Capture the cell that displays the provided text and extract its [x, y] central coordinate. 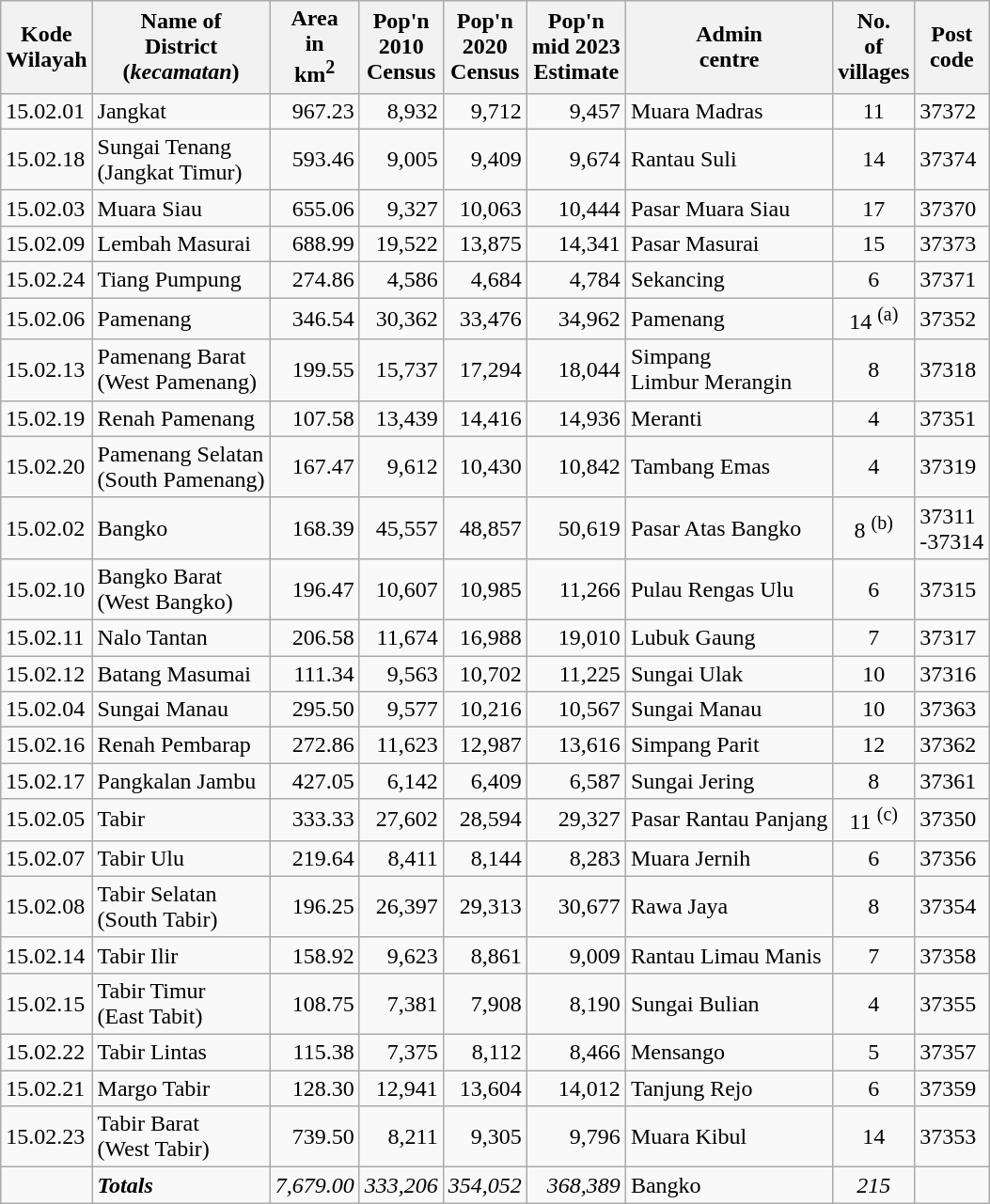
9,623 [401, 955]
15.02.13 [47, 370]
Tabir Ulu [181, 858]
10,216 [485, 710]
7,908 [485, 1004]
No. of villages [874, 47]
37359 [951, 1088]
30,677 [575, 906]
108.75 [314, 1004]
37317 [951, 637]
Tabir Barat (West Tabir) [181, 1137]
206.58 [314, 637]
8,144 [485, 858]
4,784 [575, 280]
27,602 [401, 820]
37319 [951, 466]
14,012 [575, 1088]
Pasar Masurai [729, 243]
8,932 [401, 111]
29,327 [575, 820]
37350 [951, 820]
30,362 [401, 320]
8,411 [401, 858]
Rantau Limau Manis [729, 955]
Tabir Lintas [181, 1053]
15.02.16 [47, 745]
Sungai Bulian [729, 1004]
115.38 [314, 1053]
37371 [951, 280]
37363 [951, 710]
333,206 [401, 1185]
15.02.17 [47, 781]
50,619 [575, 528]
11,225 [575, 674]
12,941 [401, 1088]
Simpang Limbur Merangin [729, 370]
Pangkalan Jambu [181, 781]
9,577 [401, 710]
593.46 [314, 160]
199.55 [314, 370]
48,857 [485, 528]
10,063 [485, 208]
8 (b) [874, 528]
15.02.10 [47, 588]
8,283 [575, 858]
Pop'n 2020Census [485, 47]
37357 [951, 1053]
274.86 [314, 280]
17,294 [485, 370]
128.30 [314, 1088]
Pasar Atas Bangko [729, 528]
295.50 [314, 710]
15.02.21 [47, 1088]
Mensango [729, 1053]
Sungai Tenang (Jangkat Timur) [181, 160]
Totals [181, 1185]
5 [874, 1053]
11,623 [401, 745]
10,444 [575, 208]
15.02.22 [47, 1053]
Lubuk Gaung [729, 637]
37373 [951, 243]
37354 [951, 906]
Pulau Rengas Ulu [729, 588]
26,397 [401, 906]
15.02.01 [47, 111]
111.34 [314, 674]
15.02.09 [47, 243]
Postcode [951, 47]
Tanjung Rejo [729, 1088]
688.99 [314, 243]
9,327 [401, 208]
Muara Kibul [729, 1137]
14 (a) [874, 320]
Rantau Suli [729, 160]
Renah Pembarap [181, 745]
37352 [951, 320]
28,594 [485, 820]
15.02.06 [47, 320]
158.92 [314, 955]
9,409 [485, 160]
37356 [951, 858]
17 [874, 208]
7,679.00 [314, 1185]
15.02.19 [47, 418]
4,684 [485, 280]
9,674 [575, 160]
Tabir Selatan (South Tabir) [181, 906]
Admin centre [729, 47]
Tabir Timur (East Tabit) [181, 1004]
Tabir Ilir [181, 955]
15.02.20 [47, 466]
37355 [951, 1004]
9,712 [485, 111]
Muara Siau [181, 208]
15.02.24 [47, 280]
Nalo Tantan [181, 637]
168.39 [314, 528]
37353 [951, 1137]
45,557 [401, 528]
11,674 [401, 637]
37315 [951, 588]
15,737 [401, 370]
10,430 [485, 466]
29,313 [485, 906]
37318 [951, 370]
37316 [951, 674]
6,587 [575, 781]
9,612 [401, 466]
368,389 [575, 1185]
14,416 [485, 418]
15.02.15 [47, 1004]
33,476 [485, 320]
Simpang Parit [729, 745]
8,112 [485, 1053]
Sungai Ulak [729, 674]
Pop'n 2010Census [401, 47]
8,466 [575, 1053]
Muara Jernih [729, 858]
9,005 [401, 160]
Pamenang Barat (West Pamenang) [181, 370]
15.02.04 [47, 710]
Pasar Muara Siau [729, 208]
15.02.05 [47, 820]
37372 [951, 111]
333.33 [314, 820]
14,936 [575, 418]
272.86 [314, 745]
10,842 [575, 466]
739.50 [314, 1137]
9,563 [401, 674]
Pamenang Selatan (South Pamenang) [181, 466]
11,266 [575, 588]
Bangko Barat (West Bangko) [181, 588]
37311-37314 [951, 528]
107.58 [314, 418]
196.47 [314, 588]
37370 [951, 208]
10,567 [575, 710]
8,211 [401, 1137]
14,341 [575, 243]
Muara Madras [729, 111]
15.02.18 [47, 160]
Kode Wilayah [47, 47]
37362 [951, 745]
Areain km2 [314, 47]
37358 [951, 955]
13,616 [575, 745]
15.02.03 [47, 208]
655.06 [314, 208]
Sungai Jering [729, 781]
8,190 [575, 1004]
167.47 [314, 466]
10,702 [485, 674]
Pasar Rantau Panjang [729, 820]
37351 [951, 418]
427.05 [314, 781]
Margo Tabir [181, 1088]
12,987 [485, 745]
215 [874, 1185]
13,875 [485, 243]
Tiang Pumpung [181, 280]
15.02.11 [47, 637]
13,439 [401, 418]
346.54 [314, 320]
37374 [951, 160]
37361 [951, 781]
7,381 [401, 1004]
19,522 [401, 243]
15.02.14 [47, 955]
Batang Masumai [181, 674]
196.25 [314, 906]
19,010 [575, 637]
15.02.12 [47, 674]
12 [874, 745]
Tabir [181, 820]
8,861 [485, 955]
6,142 [401, 781]
15.02.07 [47, 858]
15.02.08 [47, 906]
219.64 [314, 858]
34,962 [575, 320]
Meranti [729, 418]
Pop'n mid 2023Estimate [575, 47]
9,457 [575, 111]
9,305 [485, 1137]
15.02.02 [47, 528]
Lembah Masurai [181, 243]
11 (c) [874, 820]
Jangkat [181, 111]
16,988 [485, 637]
Sekancing [729, 280]
9,009 [575, 955]
4,586 [401, 280]
Name ofDistrict(kecamatan) [181, 47]
11 [874, 111]
354,052 [485, 1185]
10,985 [485, 588]
6,409 [485, 781]
7,375 [401, 1053]
15 [874, 243]
9,796 [575, 1137]
10,607 [401, 588]
13,604 [485, 1088]
Rawa Jaya [729, 906]
18,044 [575, 370]
15.02.23 [47, 1137]
967.23 [314, 111]
Tambang Emas [729, 466]
Renah Pamenang [181, 418]
